Return [x, y] of the center of cell containing provided text 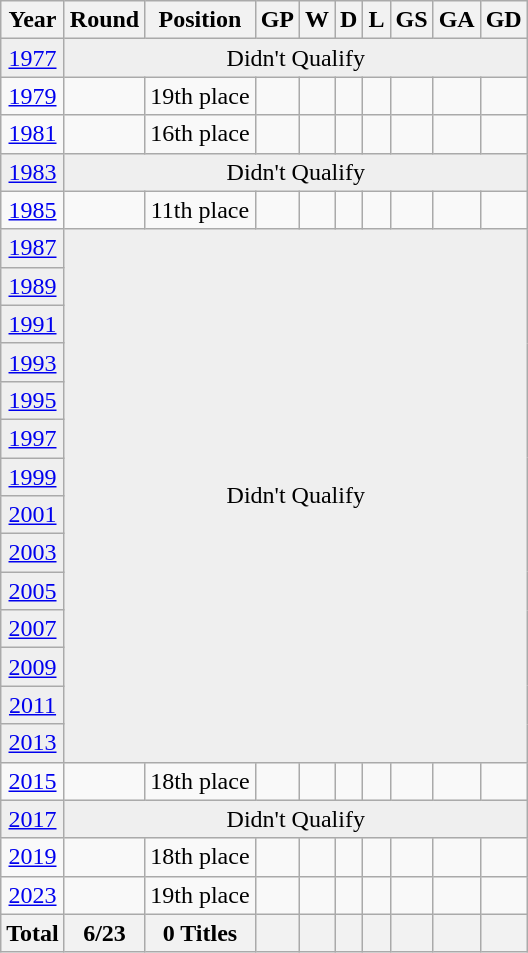
GA [456, 20]
2017 [33, 819]
1983 [33, 172]
L [376, 20]
0 Titles [200, 933]
2009 [33, 667]
1991 [33, 324]
2015 [33, 781]
Total [33, 933]
Year [33, 20]
1979 [33, 96]
1985 [33, 210]
GD [504, 20]
2005 [33, 591]
GP [277, 20]
2003 [33, 553]
6/23 [104, 933]
16th place [200, 134]
2013 [33, 743]
1993 [33, 362]
1997 [33, 438]
1989 [33, 286]
2001 [33, 515]
2019 [33, 857]
1999 [33, 477]
Round [104, 20]
W [316, 20]
11th place [200, 210]
1981 [33, 134]
2007 [33, 629]
2011 [33, 705]
Position [200, 20]
1977 [33, 58]
2023 [33, 895]
1987 [33, 248]
1995 [33, 400]
D [349, 20]
GS [412, 20]
